Locate the cell with the specified text and output its (x, y) center coordinate. 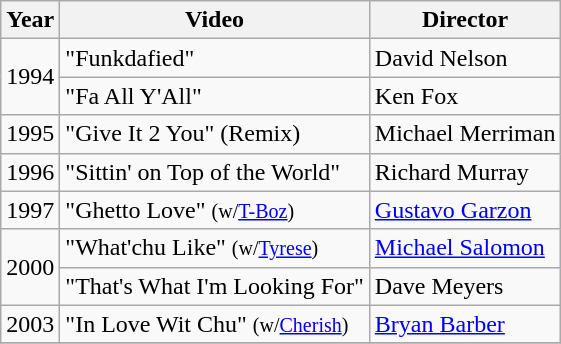
"Funkdafied" (214, 58)
Richard Murray (465, 172)
"That's What I'm Looking For" (214, 286)
"Sittin' on Top of the World" (214, 172)
"What'chu Like" (w/Tyrese) (214, 248)
2000 (30, 267)
Ken Fox (465, 96)
1995 (30, 134)
Michael Merriman (465, 134)
Bryan Barber (465, 324)
Year (30, 20)
Video (214, 20)
"Ghetto Love" (w/T-Boz) (214, 210)
Dave Meyers (465, 286)
Gustavo Garzon (465, 210)
"Fa All Y'All" (214, 96)
"Give It 2 You" (Remix) (214, 134)
1994 (30, 77)
1997 (30, 210)
2003 (30, 324)
David Nelson (465, 58)
Director (465, 20)
Michael Salomon (465, 248)
1996 (30, 172)
"In Love Wit Chu" (w/Cherish) (214, 324)
